Return the [x, y] coordinate for the center point of the cell that contains the specified text.  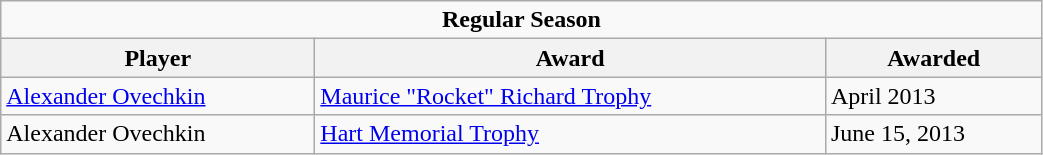
Award [570, 58]
June 15, 2013 [934, 134]
Player [158, 58]
Regular Season [522, 20]
Maurice "Rocket" Richard Trophy [570, 96]
Awarded [934, 58]
Hart Memorial Trophy [570, 134]
April 2013 [934, 96]
